Determine the [x, y] coordinate at the center of the cell enclosing the given text.  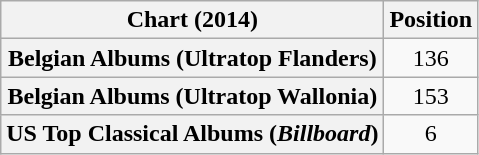
136 [431, 58]
US Top Classical Albums (Billboard) [192, 134]
153 [431, 96]
6 [431, 134]
Belgian Albums (Ultratop Wallonia) [192, 96]
Chart (2014) [192, 20]
Position [431, 20]
Belgian Albums (Ultratop Flanders) [192, 58]
